Return (X, Y) of the center of cell containing provided text 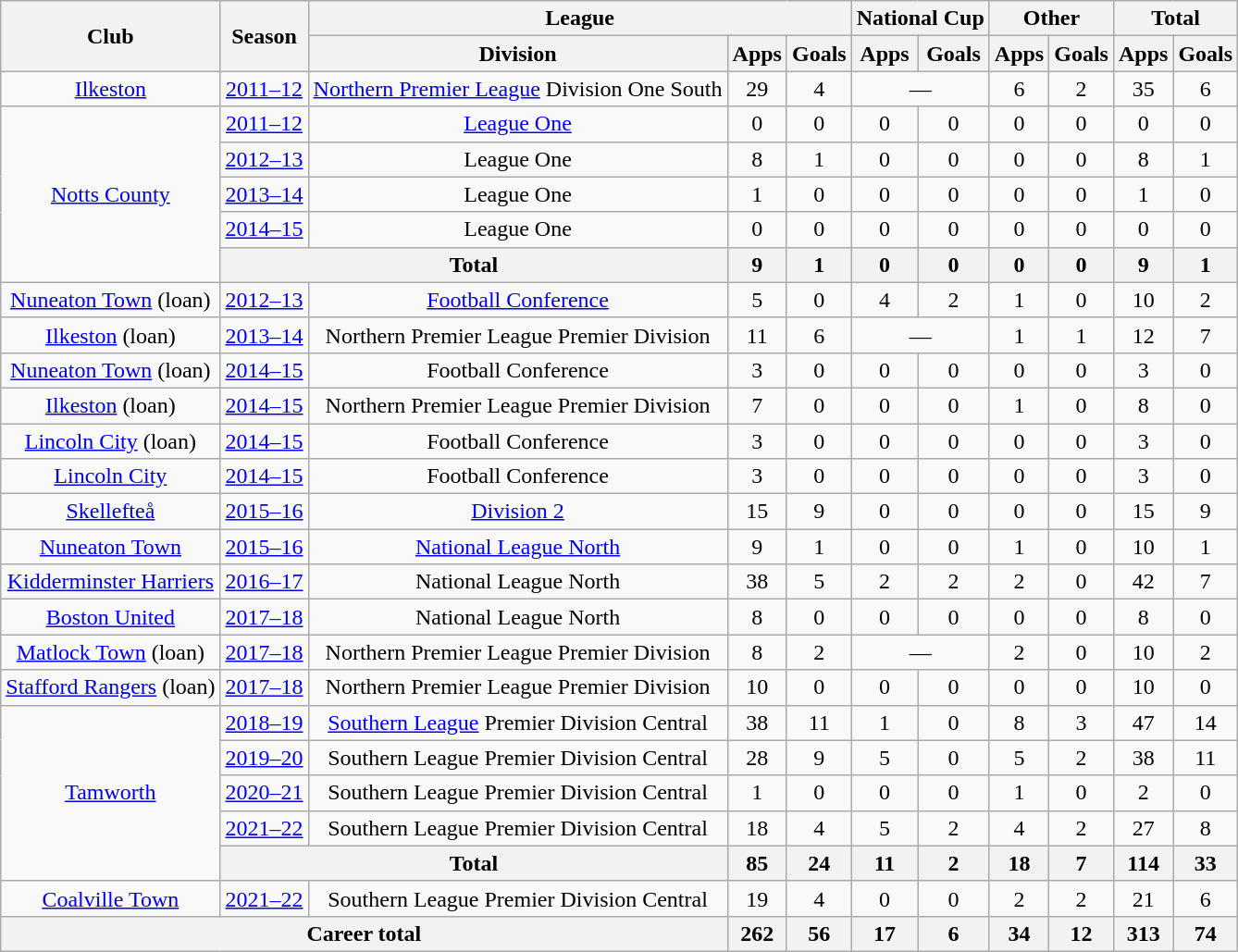
42 (1143, 582)
313 (1143, 933)
Coalville Town (111, 898)
League (579, 19)
56 (819, 933)
21 (1143, 898)
Club (111, 36)
27 (1143, 828)
74 (1206, 933)
Stafford Rangers (loan) (111, 687)
Notts County (111, 194)
29 (757, 89)
Ilkeston (111, 89)
Division 2 (518, 512)
Lincoln City (111, 476)
85 (757, 863)
47 (1143, 723)
Boston United (111, 617)
Division (518, 54)
Lincoln City (loan) (111, 441)
Matlock Town (loan) (111, 652)
Northern Premier League Division One South (518, 89)
28 (757, 758)
19 (757, 898)
Skellefteå (111, 512)
33 (1206, 863)
Kidderminster Harriers (111, 582)
2016–17 (265, 582)
Season (265, 36)
14 (1206, 723)
114 (1143, 863)
262 (757, 933)
National Cup (920, 19)
2020–21 (265, 793)
34 (1019, 933)
Career total (365, 933)
Nuneaton Town (111, 547)
2019–20 (265, 758)
Tamworth (111, 793)
35 (1143, 89)
24 (819, 863)
2018–19 (265, 723)
17 (885, 933)
Other (1051, 19)
